Scan for the cell matching the given text and deliver its [x, y] coordinate at center. 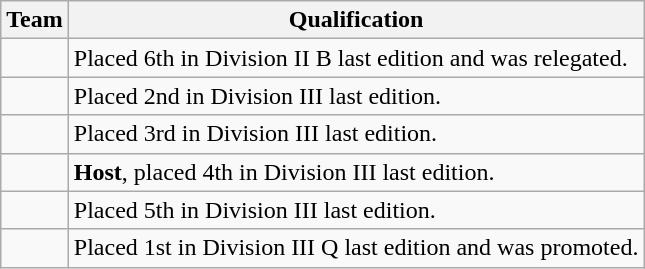
Qualification [356, 20]
Placed 3rd in Division III last edition. [356, 134]
Host, placed 4th in Division III last edition. [356, 172]
Team [35, 20]
Placed 5th in Division III last edition. [356, 210]
Placed 2nd in Division III last edition. [356, 96]
Placed 1st in Division III Q last edition and was promoted. [356, 248]
Placed 6th in Division II B last edition and was relegated. [356, 58]
